Provide the (x, y) coordinate of the cell's center where the given text is located.  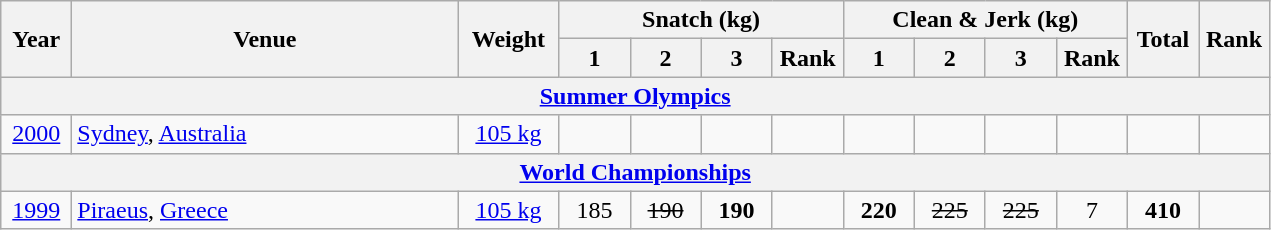
410 (1162, 210)
Summer Olympics (636, 96)
World Championships (636, 172)
Clean & Jerk (kg) (985, 20)
Venue (265, 39)
Weight (508, 39)
Sydney, Australia (265, 134)
185 (594, 210)
2000 (36, 134)
7 (1092, 210)
Year (36, 39)
220 (878, 210)
1999 (36, 210)
Piraeus, Greece (265, 210)
Snatch (kg) (701, 20)
Total (1162, 39)
